Return (X, Y) of the center of cell containing provided text 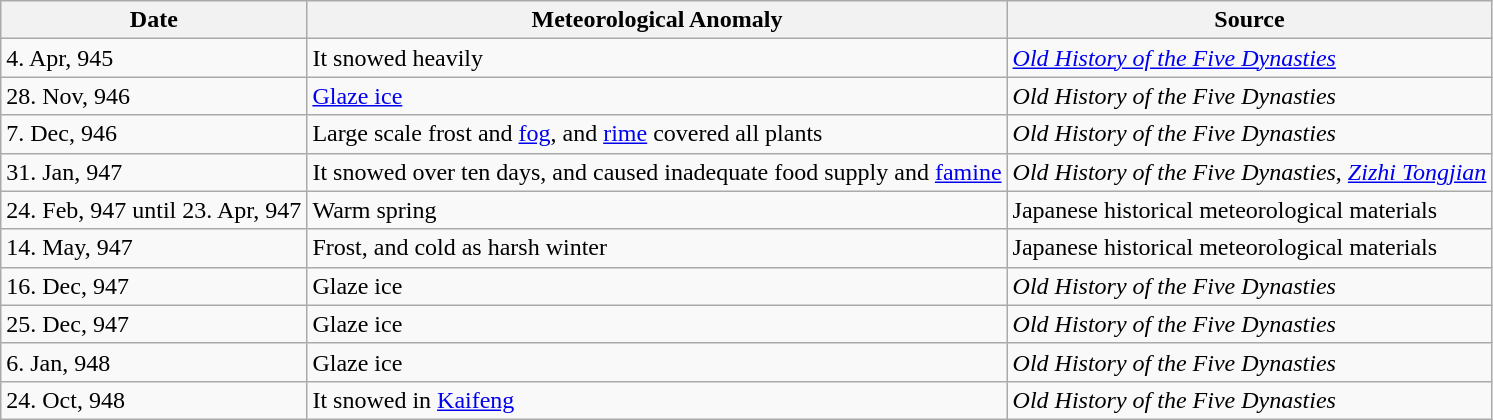
24. Oct, 948 (154, 400)
It snowed over ten days, and caused inadequate food supply and famine (657, 172)
Large scale frost and fog, and rime covered all plants (657, 134)
24. Feb, 947 until 23. Apr, 947 (154, 210)
14. May, 947 (154, 248)
25. Dec, 947 (154, 324)
Old History of the Five Dynasties, Zizhi Tongjian (1250, 172)
7. Dec, 946 (154, 134)
31. Jan, 947 (154, 172)
It snowed heavily (657, 58)
Warm spring (657, 210)
Source (1250, 20)
Meteorological Anomaly (657, 20)
6. Jan, 948 (154, 362)
28. Nov, 946 (154, 96)
4. Apr, 945 (154, 58)
Frost, and cold as harsh winter (657, 248)
It snowed in Kaifeng (657, 400)
Date (154, 20)
16. Dec, 947 (154, 286)
